For the text-containing cell, return its midpoint in (X, Y) coordinate format. 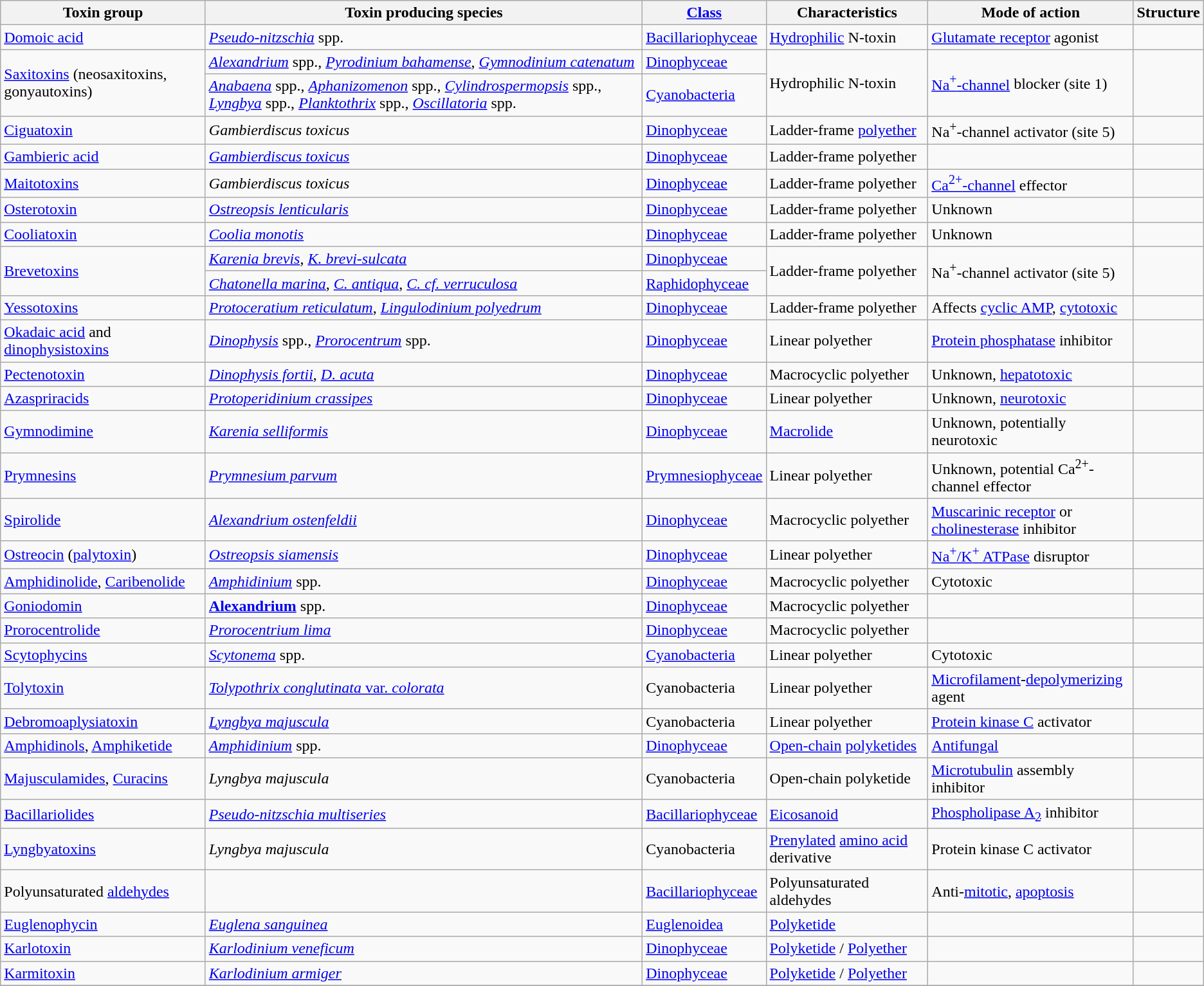
Macrolide (847, 432)
Gymnodimine (103, 432)
Osterotoxin (103, 210)
Tolypothrix conglutinata var. colorata (423, 688)
Anabaena spp., Aphanizomenon spp., Cylindrospermopsis spp., Lyngbya spp., Planktothrix spp., Oscillatoria spp. (423, 95)
Unknown, hepatotoxic (1030, 374)
Tolytoxin (103, 688)
Protoceratium reticulatum, Lingulodinium polyedrum (423, 307)
Phospholipase A2 inhibitor (1030, 814)
Azaspriracids (103, 399)
Maitotoxins (103, 184)
Protein phosphatase inhibitor (1030, 341)
Euglenoidea (704, 924)
Unknown, potentially neurotoxic (1030, 432)
Protoperidinium crassipes (423, 399)
Bacillariolides (103, 814)
Open-chain polyketide (847, 778)
Domoic acid (103, 37)
Ostreocin (palytoxin) (103, 554)
Brevetoxins (103, 271)
Open-chain polyketides (847, 745)
Pectenotoxin (103, 374)
Euglenophycin (103, 924)
Antifungal (1030, 745)
Karlodinium veneficum (423, 949)
Saxitoxins (neosaxitoxins, gonyautoxins) (103, 82)
Karlodinium armiger (423, 973)
Gambieric acid (103, 157)
Prymnesiophyceae (704, 476)
Pseudo-nitzschia multiseries (423, 814)
Prymnesins (103, 476)
Glutamate receptor agonist (1030, 37)
Toxin producing species (423, 13)
Karlotoxin (103, 949)
Polyketide (847, 924)
Prymnesium parvum (423, 476)
Ostreopsis lenticularis (423, 210)
Microtubulin assembly inhibitor (1030, 778)
Alexandrium ostenfeldii (423, 520)
Chatonella marina, C. antiqua, C. cf. verruculosa (423, 283)
Ciguatoxin (103, 130)
Dinophysis spp., Prorocentrum spp. (423, 341)
Amphidinols, Amphiketide (103, 745)
Muscarinic receptor or cholinesterase inhibitor (1030, 520)
Spirolide (103, 520)
Mode of action (1030, 13)
Prorocentrium lima (423, 630)
Alexandrium spp., Pyrodinium bahamense, Gymnodinium catenatum (423, 62)
Euglena sanguinea (423, 924)
Prenylated amino acid derivative (847, 849)
Ca2+-channel effector (1030, 184)
Anti-mitotic, apoptosis (1030, 891)
Raphidophyceae (704, 283)
Na+-channel blocker (site 1) (1030, 82)
Coolia monotis (423, 234)
Affects cyclic AMP, cytotoxic (1030, 307)
Scytonema spp. (423, 655)
Eicosanoid (847, 814)
Okadaic acid and dinophysistoxins (103, 341)
Pseudo-nitzschia spp. (423, 37)
Unknown, neurotoxic (1030, 399)
Class (704, 13)
Toxin group (103, 13)
Microfilament-depolymerizing agent (1030, 688)
Lyngbyatoxins (103, 849)
Karmitoxin (103, 973)
Structure (1168, 13)
Alexandrium spp. (423, 606)
Karenia brevis, K. brevi-sulcata (423, 259)
Characteristics (847, 13)
Goniodomin (103, 606)
Scytophycins (103, 655)
Yessotoxins (103, 307)
Ostreopsis siamensis (423, 554)
Debromoaplysiatoxin (103, 721)
Dinophysis fortii, D. acuta (423, 374)
Prorocentrolide (103, 630)
Unknown, potential Ca2+-channel effector (1030, 476)
Cooliatoxin (103, 234)
Karenia selliformis (423, 432)
Na+/K+ ATPase disruptor (1030, 554)
Amphidinolide, Caribenolide (103, 581)
Majusculamides, Curacins (103, 778)
